Return the (x, y) coordinate for the center point of the cell that contains the specified text.  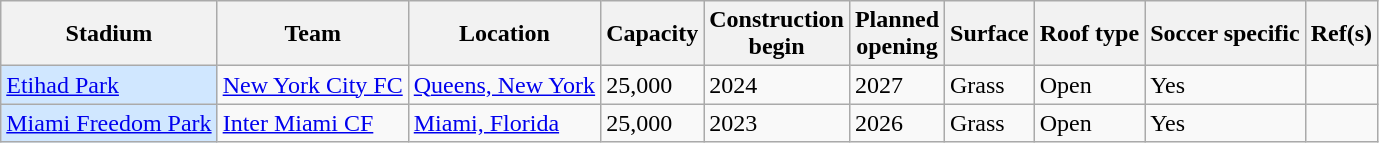
Stadium (109, 34)
2027 (896, 85)
2024 (777, 85)
2023 (777, 123)
Inter Miami CF (312, 123)
Miami Freedom Park (109, 123)
Miami, Florida (504, 123)
Constructionbegin (777, 34)
Queens, New York (504, 85)
2026 (896, 123)
Team (312, 34)
Plannedopening (896, 34)
Etihad Park (109, 85)
New York City FC (312, 85)
Soccer specific (1226, 34)
Ref(s) (1341, 34)
Capacity (652, 34)
Surface (990, 34)
Location (504, 34)
Roof type (1089, 34)
